Determine the [x, y] coordinate at the center of the cell enclosing the given text.  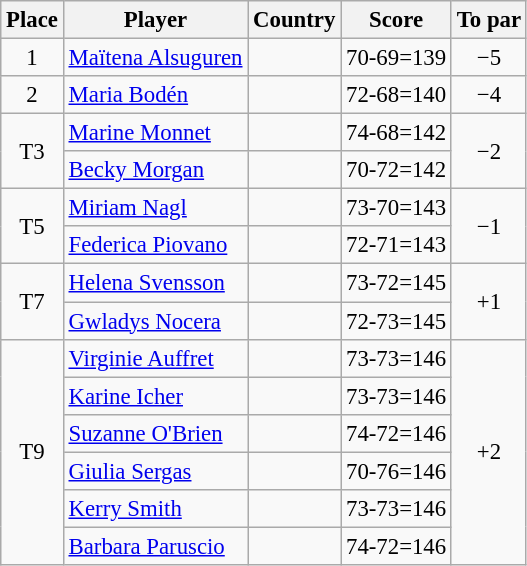
Barbara Paruscio [156, 546]
Score [396, 20]
Becky Morgan [156, 170]
72-73=145 [396, 321]
73-70=143 [396, 208]
T9 [32, 452]
T3 [32, 152]
73-72=145 [396, 283]
T7 [32, 302]
Country [294, 20]
Marine Monnet [156, 133]
−2 [488, 152]
2 [32, 95]
Kerry Smith [156, 509]
Federica Piovano [156, 245]
74-68=142 [396, 133]
Gwladys Nocera [156, 321]
Helena Svensson [156, 283]
Miriam Nagl [156, 208]
Place [32, 20]
Maïtena Alsuguren [156, 58]
−1 [488, 226]
Karine Icher [156, 396]
Maria Bodén [156, 95]
1 [32, 58]
To par [488, 20]
+1 [488, 302]
Virginie Auffret [156, 358]
Suzanne O'Brien [156, 433]
+2 [488, 452]
72-68=140 [396, 95]
Giulia Sergas [156, 471]
72-71=143 [396, 245]
T5 [32, 226]
−5 [488, 58]
−4 [488, 95]
Player [156, 20]
70-72=142 [396, 170]
70-69=139 [396, 58]
70-76=146 [396, 471]
